Extract the [X, Y] coordinate from the center of the cell holding the provided text.  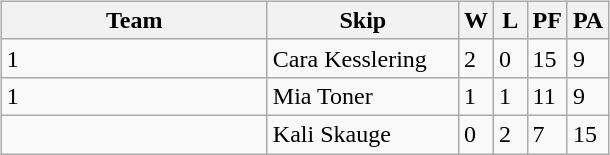
PF [547, 20]
Cara Kesslering [362, 58]
PA [588, 20]
Skip [362, 20]
Team [134, 20]
11 [547, 96]
W [476, 20]
7 [547, 134]
Kali Skauge [362, 134]
L [510, 20]
Mia Toner [362, 96]
